For the text-containing cell, return its midpoint in (x, y) coordinate format. 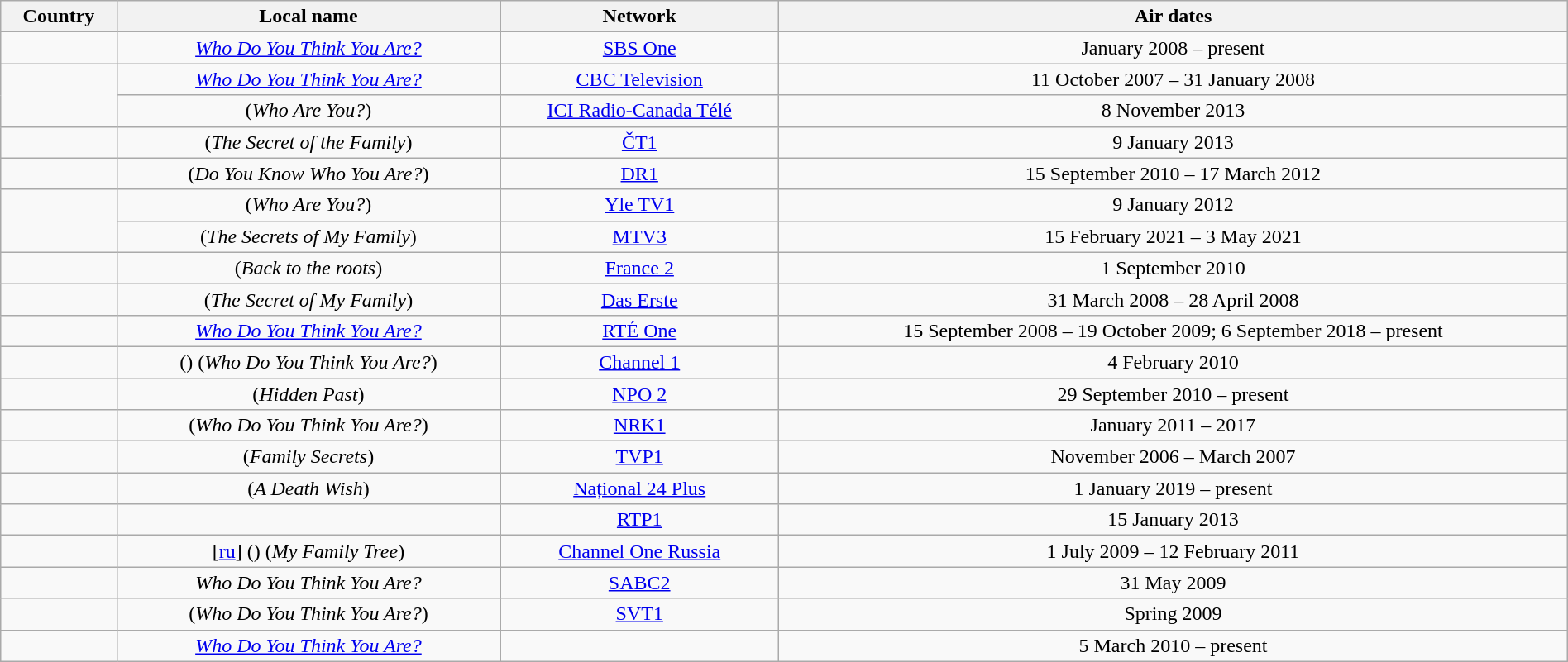
ICI Radio-Canada Télé (640, 111)
() (Who Do You Think You Are?) (308, 362)
15 September 2008 – 19 October 2009; 6 September 2018 – present (1174, 331)
15 September 2010 – 17 March 2012 (1174, 174)
CBC Television (640, 79)
RTÉ One (640, 331)
RTP1 (640, 520)
31 March 2008 – 28 April 2008 (1174, 299)
(The Secret of My Family) (308, 299)
MTV3 (640, 236)
ČT1 (640, 142)
Air dates (1174, 17)
5 March 2010 – present (1174, 645)
(Do You Know Who You Are?) (308, 174)
1 January 2019 – present (1174, 488)
(Family Secrets) (308, 457)
29 September 2010 – present (1174, 394)
Spring 2009 (1174, 614)
NRK1 (640, 426)
9 January 2013 (1174, 142)
SBS One (640, 48)
Yle TV1 (640, 205)
1 September 2010 (1174, 268)
(Back to the roots) (308, 268)
(The Secrets of My Family) (308, 236)
9 January 2012 (1174, 205)
11 October 2007 – 31 January 2008 (1174, 79)
Das Erste (640, 299)
1 July 2009 – 12 February 2011 (1174, 551)
Channel One Russia (640, 551)
Național 24 Plus (640, 488)
Local name (308, 17)
January 2008 – present (1174, 48)
Network (640, 17)
Country (59, 17)
(Hidden Past) (308, 394)
[ru] () (My Family Tree) (308, 551)
SVT1 (640, 614)
TVP1 (640, 457)
31 May 2009 (1174, 583)
(The Secret of the Family) (308, 142)
DR1 (640, 174)
November 2006 – March 2007 (1174, 457)
SABC2 (640, 583)
15 February 2021 – 3 May 2021 (1174, 236)
(A Death Wish) (308, 488)
8 November 2013 (1174, 111)
France 2 (640, 268)
January 2011 – 2017 (1174, 426)
NPO 2 (640, 394)
4 February 2010 (1174, 362)
15 January 2013 (1174, 520)
Channel 1 (640, 362)
